Pinpoint the cell where the given text exists, returning its (X, Y) midpoint coordinate. 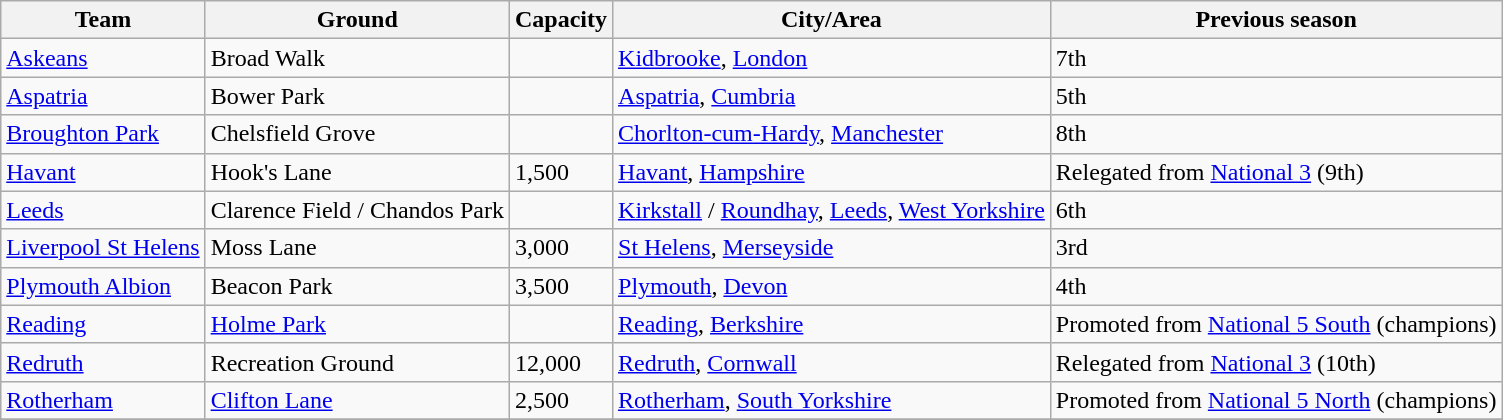
Ground (357, 20)
Havant, Hampshire (832, 172)
Rotherham, South Yorkshire (832, 400)
Broad Walk (357, 58)
1,500 (560, 172)
8th (1276, 134)
Relegated from National 3 (10th) (1276, 362)
Moss Lane (357, 248)
3rd (1276, 248)
Relegated from National 3 (9th) (1276, 172)
Rotherham (103, 400)
Chelsfield Grove (357, 134)
Plymouth, Devon (832, 286)
4th (1276, 286)
Holme Park (357, 324)
Beacon Park (357, 286)
Team (103, 20)
Havant (103, 172)
Reading, Berkshire (832, 324)
Reading (103, 324)
Recreation Ground (357, 362)
Clarence Field / Chandos Park (357, 210)
3,000 (560, 248)
Promoted from National 5 South (champions) (1276, 324)
Plymouth Albion (103, 286)
12,000 (560, 362)
Redruth (103, 362)
Kidbrooke, London (832, 58)
City/Area (832, 20)
Capacity (560, 20)
Hook's Lane (357, 172)
Bower Park (357, 96)
Redruth, Cornwall (832, 362)
Kirkstall / Roundhay, Leeds, West Yorkshire (832, 210)
Liverpool St Helens (103, 248)
6th (1276, 210)
Previous season (1276, 20)
5th (1276, 96)
Promoted from National 5 North (champions) (1276, 400)
3,500 (560, 286)
Askeans (103, 58)
Clifton Lane (357, 400)
7th (1276, 58)
Aspatria, Cumbria (832, 96)
2,500 (560, 400)
Aspatria (103, 96)
Chorlton-cum-Hardy, Manchester (832, 134)
Broughton Park (103, 134)
St Helens, Merseyside (832, 248)
Leeds (103, 210)
